Capture the cell that displays the provided text and extract its [X, Y] central coordinate. 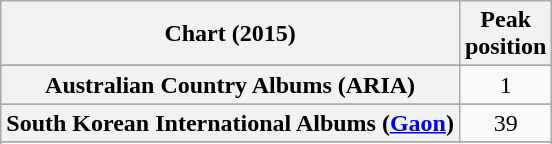
Chart (2015) [230, 34]
South Korean International Albums (Gaon) [230, 123]
1 [505, 85]
39 [505, 123]
Peak position [505, 34]
Australian Country Albums (ARIA) [230, 85]
